Determine the [X, Y] coordinate at the center of the cell enclosing the given text.  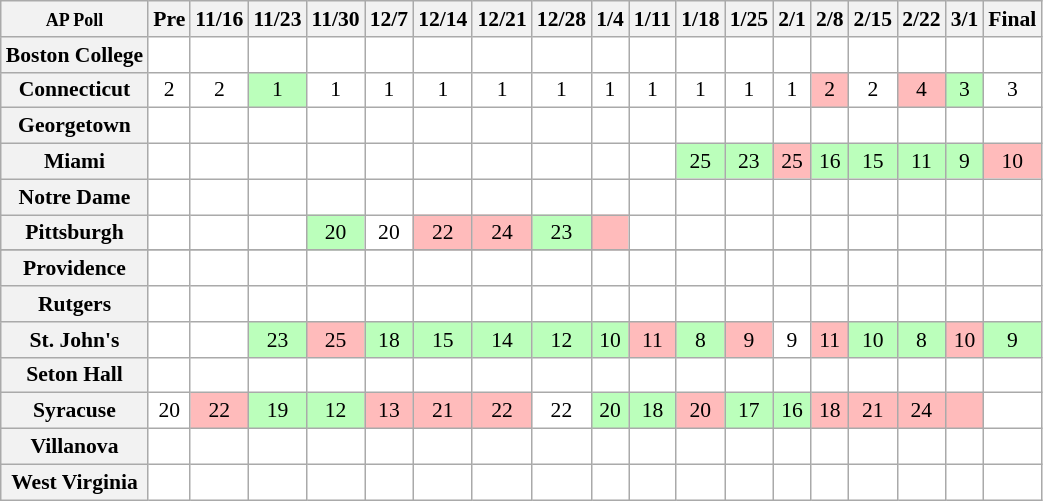
Connecticut [74, 90]
1/25 [750, 19]
1/18 [700, 19]
Georgetown [74, 126]
11/30 [336, 19]
Providence [74, 269]
Seton Hall [74, 375]
Villanova [74, 447]
12/14 [442, 19]
West Virginia [74, 482]
12/21 [502, 19]
Final [1012, 19]
Notre Dame [74, 197]
Pre [169, 19]
12/28 [562, 19]
2/22 [922, 19]
11/16 [219, 19]
Boston College [74, 55]
14 [502, 340]
1/4 [610, 19]
13 [390, 411]
19 [277, 411]
Syracuse [74, 411]
Pittsburgh [74, 233]
12/7 [390, 19]
17 [750, 411]
2/15 [874, 19]
2/1 [792, 19]
4 [922, 90]
1/11 [652, 19]
3/1 [965, 19]
AP Poll [74, 19]
11/23 [277, 19]
St. John's [74, 340]
Miami [74, 162]
2/8 [830, 19]
Rutgers [74, 304]
